Return (X, Y) of the center of cell containing provided text 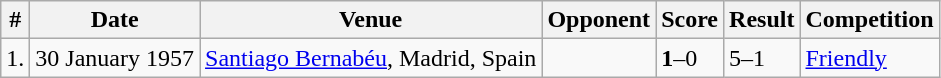
Santiago Bernabéu, Madrid, Spain (371, 58)
1–0 (690, 58)
Opponent (599, 20)
30 January 1957 (115, 58)
Venue (371, 20)
Score (690, 20)
5–1 (762, 58)
Result (762, 20)
Friendly (870, 58)
1. (16, 58)
Competition (870, 20)
Date (115, 20)
# (16, 20)
